Locate the cell with the specified text and output its [x, y] center coordinate. 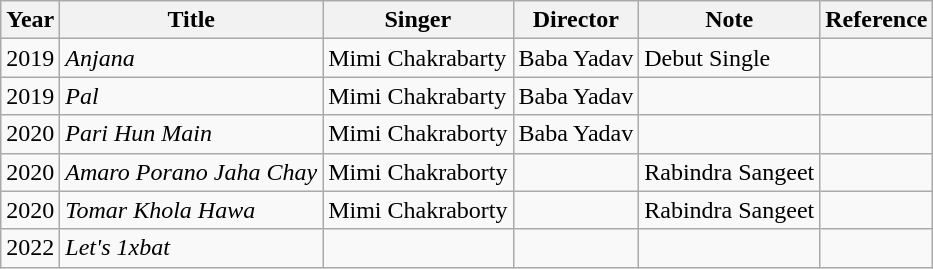
Let's 1xbat [192, 248]
Tomar Khola Hawa [192, 210]
Pal [192, 96]
Singer [418, 20]
2022 [30, 248]
Director [576, 20]
Year [30, 20]
Debut Single [730, 58]
Amaro Porano Jaha Chay [192, 172]
Anjana [192, 58]
Pari Hun Main [192, 134]
Reference [876, 20]
Note [730, 20]
Title [192, 20]
